Locate the cell with the specified text and output its [X, Y] center coordinate. 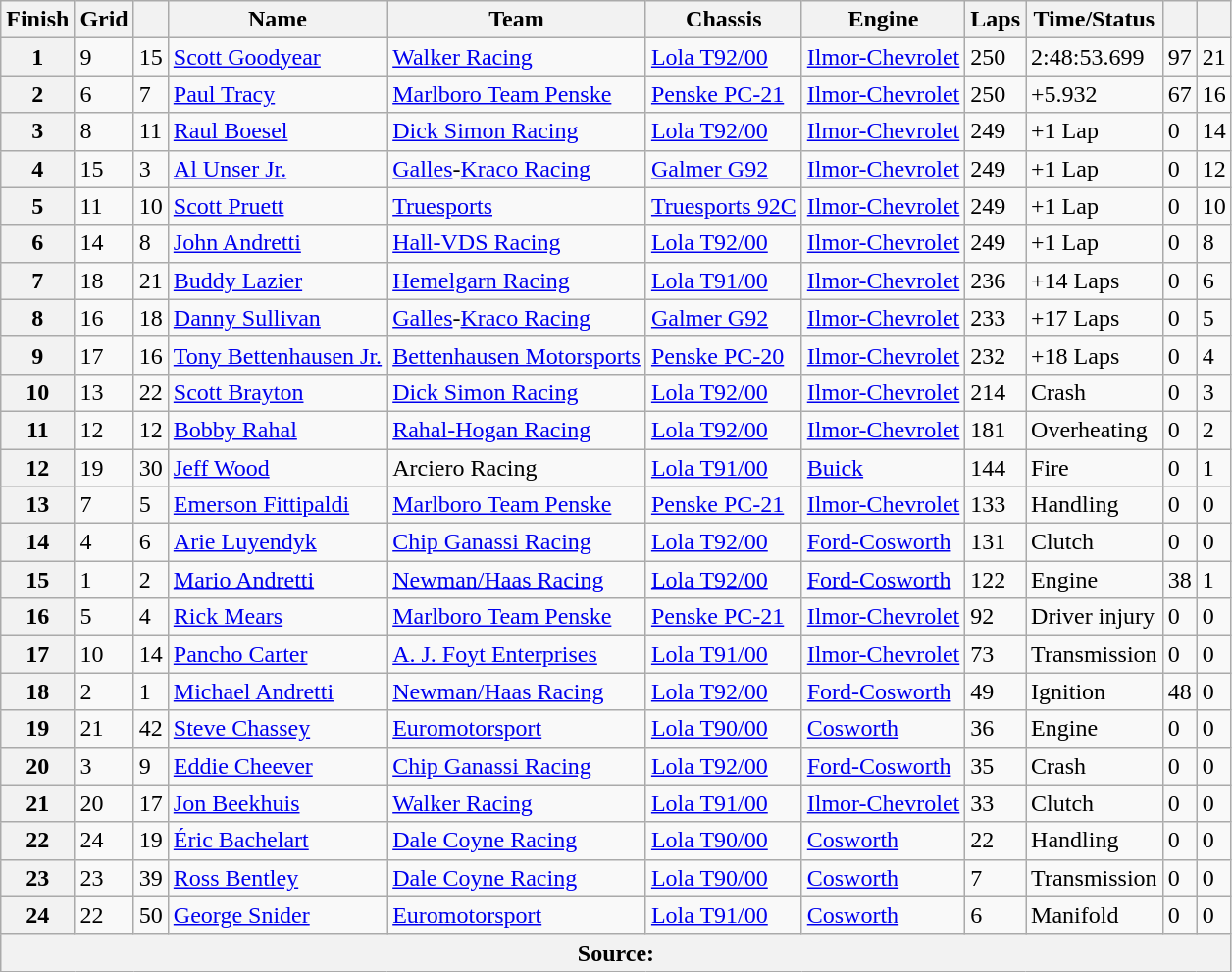
Truesports [517, 206]
Al Unser Jr. [277, 169]
35 [996, 766]
Manifold [1095, 915]
Michael Andretti [277, 691]
214 [996, 392]
Scott Brayton [277, 392]
Scott Pruett [277, 206]
A. J. Foyt Enterprises [517, 654]
Danny Sullivan [277, 318]
Finish [37, 20]
38 [1179, 580]
39 [151, 878]
Penske PC-20 [724, 355]
Hall-VDS Racing [517, 243]
73 [996, 654]
Overheating [1095, 430]
122 [996, 580]
Jeff Wood [277, 468]
Team [517, 20]
50 [151, 915]
Raul Boesel [277, 131]
Truesports 92C [724, 206]
Ignition [1095, 691]
Grid [104, 20]
Source: [616, 952]
144 [996, 468]
Bettenhausen Motorsports [517, 355]
Hemelgarn Racing [517, 281]
Ross Bentley [277, 878]
Chassis [724, 20]
42 [151, 729]
92 [996, 617]
36 [996, 729]
Laps [996, 20]
Buick [883, 468]
George Snider [277, 915]
2:48:53.699 [1095, 57]
97 [1179, 57]
232 [996, 355]
+18 Laps [1095, 355]
181 [996, 430]
Tony Bettenhausen Jr. [277, 355]
Rick Mears [277, 617]
Name [277, 20]
+14 Laps [1095, 281]
John Andretti [277, 243]
Fire [1095, 468]
131 [996, 542]
49 [996, 691]
Buddy Lazier [277, 281]
Emerson Fittipaldi [277, 505]
Arie Luyendyk [277, 542]
33 [996, 803]
Bobby Rahal [277, 430]
Scott Goodyear [277, 57]
Driver injury [1095, 617]
Éric Bachelart [277, 841]
Steve Chassey [277, 729]
67 [1179, 94]
Pancho Carter [277, 654]
+17 Laps [1095, 318]
+5.932 [1095, 94]
236 [996, 281]
30 [151, 468]
Paul Tracy [277, 94]
233 [996, 318]
Eddie Cheever [277, 766]
Jon Beekhuis [277, 803]
Time/Status [1095, 20]
Rahal-Hogan Racing [517, 430]
133 [996, 505]
Mario Andretti [277, 580]
48 [1179, 691]
Arciero Racing [517, 468]
